For the text-containing cell, return its midpoint in [X, Y] coordinate format. 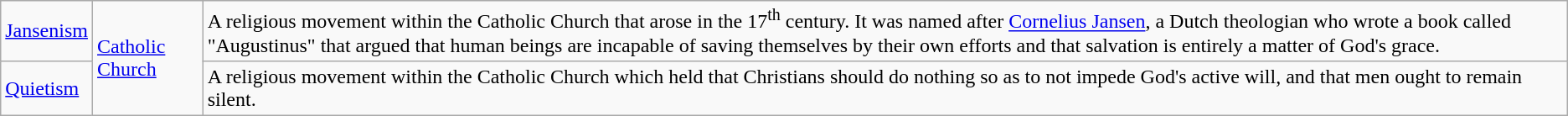
Quietism [47, 87]
Catholic Church [147, 59]
Jansenism [47, 31]
